Return [x, y] of the center of cell containing provided text 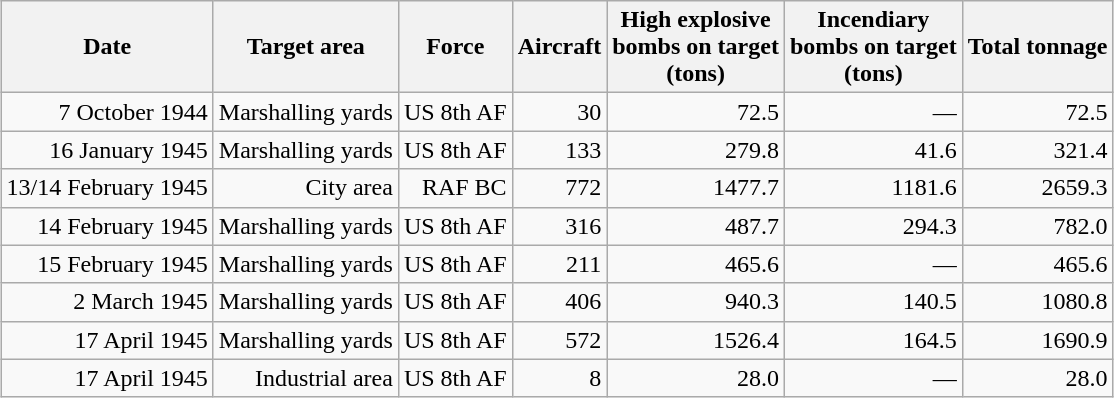
1526.4 [696, 340]
1690.9 [1038, 340]
316 [560, 226]
1181.6 [873, 188]
572 [560, 340]
940.3 [696, 302]
279.8 [696, 150]
Total tonnage [1038, 47]
15 February 1945 [107, 264]
1080.8 [1038, 302]
782.0 [1038, 226]
Date [107, 47]
Aircraft [560, 47]
2 March 1945 [107, 302]
294.3 [873, 226]
RAF BC [455, 188]
164.5 [873, 340]
13/14 February 1945 [107, 188]
30 [560, 112]
140.5 [873, 302]
406 [560, 302]
211 [560, 264]
41.6 [873, 150]
2659.3 [1038, 188]
City area [306, 188]
High explosivebombs on target(tons) [696, 47]
8 [560, 378]
487.7 [696, 226]
Force [455, 47]
Incendiarybombs on target(tons) [873, 47]
133 [560, 150]
7 October 1944 [107, 112]
772 [560, 188]
321.4 [1038, 150]
14 February 1945 [107, 226]
16 January 1945 [107, 150]
Industrial area [306, 378]
Target area [306, 47]
1477.7 [696, 188]
